Search for the cell housing the specified text and yield its (x, y) center coordinate. 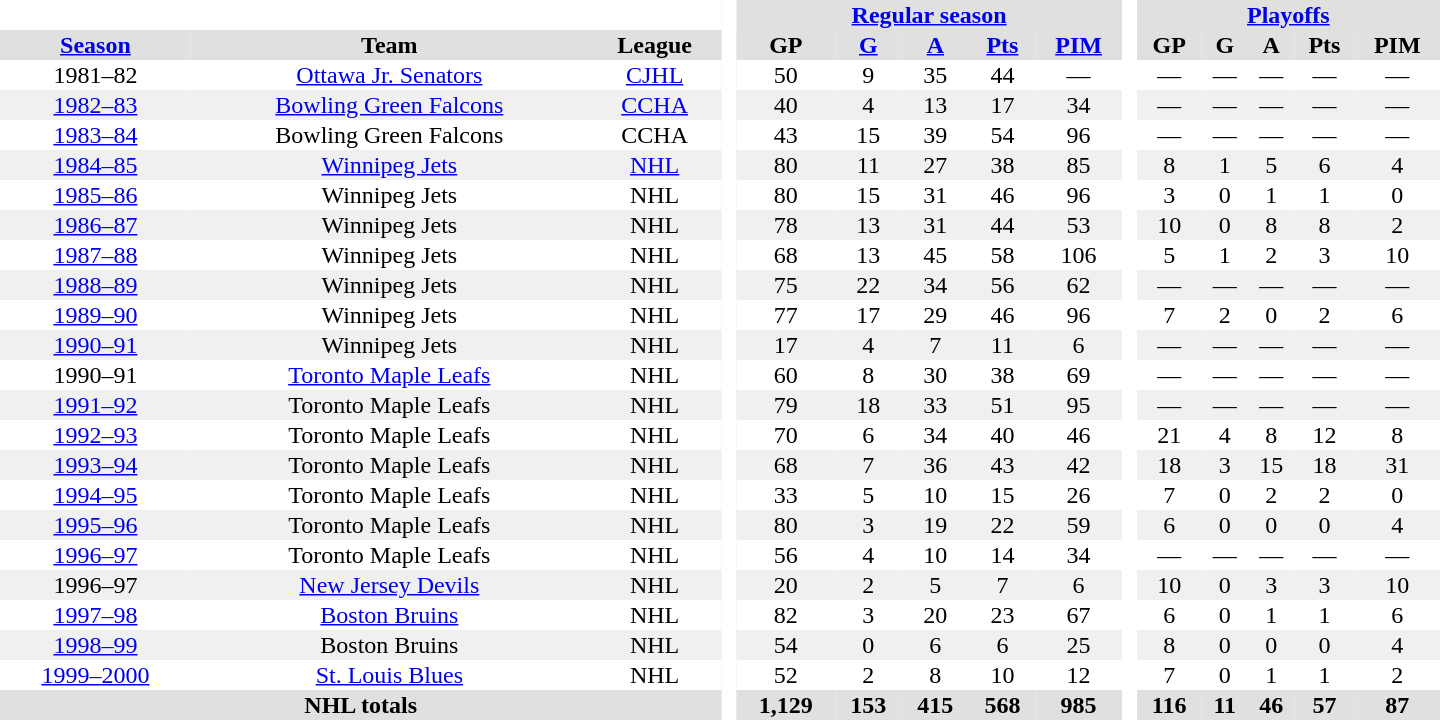
1994–95 (96, 495)
79 (786, 405)
1988–89 (96, 285)
77 (786, 315)
153 (868, 705)
30 (936, 375)
57 (1324, 705)
1997–98 (96, 615)
Ottawa Jr. Senators (390, 75)
29 (936, 315)
NHL totals (360, 705)
1989–90 (96, 315)
67 (1078, 615)
78 (786, 225)
75 (786, 285)
Team (390, 45)
53 (1078, 225)
1984–85 (96, 165)
52 (786, 675)
60 (786, 375)
19 (936, 525)
Regular season (929, 15)
26 (1078, 495)
62 (1078, 285)
95 (1078, 405)
St. Louis Blues (390, 675)
1983–84 (96, 135)
1981–82 (96, 75)
70 (786, 435)
9 (868, 75)
14 (1002, 555)
21 (1170, 435)
23 (1002, 615)
58 (1002, 255)
Playoffs (1288, 15)
New Jersey Devils (390, 585)
82 (786, 615)
42 (1078, 465)
87 (1397, 705)
50 (786, 75)
Season (96, 45)
568 (1002, 705)
League (655, 45)
116 (1170, 705)
85 (1078, 165)
27 (936, 165)
1998–99 (96, 645)
415 (936, 705)
1985–86 (96, 195)
1987–88 (96, 255)
106 (1078, 255)
51 (1002, 405)
1991–92 (96, 405)
1,129 (786, 705)
25 (1078, 645)
1986–87 (96, 225)
CJHL (655, 75)
1992–93 (96, 435)
1982–83 (96, 105)
36 (936, 465)
35 (936, 75)
1993–94 (96, 465)
59 (1078, 525)
1995–96 (96, 525)
985 (1078, 705)
69 (1078, 375)
1999–2000 (96, 675)
39 (936, 135)
45 (936, 255)
